Search for the cell housing the specified text and yield its (X, Y) center coordinate. 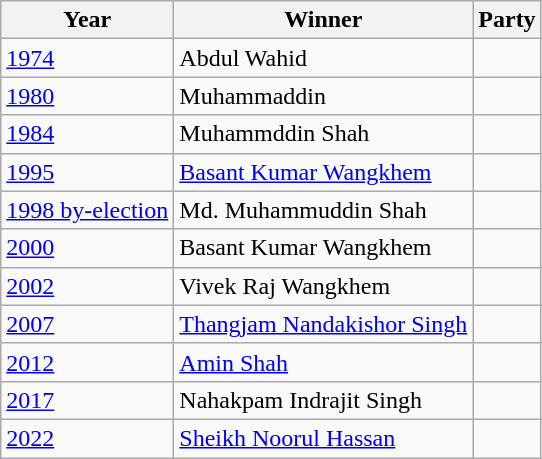
Muhammaddin (324, 96)
Amin Shah (324, 362)
Abdul Wahid (324, 58)
Md. Muhammuddin Shah (324, 210)
2012 (88, 362)
2002 (88, 286)
1995 (88, 172)
2007 (88, 324)
Sheikh Noorul Hassan (324, 438)
2000 (88, 248)
1998 by-election (88, 210)
Year (88, 20)
2022 (88, 438)
Party (507, 20)
2017 (88, 400)
Winner (324, 20)
Nahakpam Indrajit Singh (324, 400)
Muhammddin Shah (324, 134)
1974 (88, 58)
Thangjam Nandakishor Singh (324, 324)
Vivek Raj Wangkhem (324, 286)
1980 (88, 96)
1984 (88, 134)
